Return (x, y) of the center of cell containing provided text 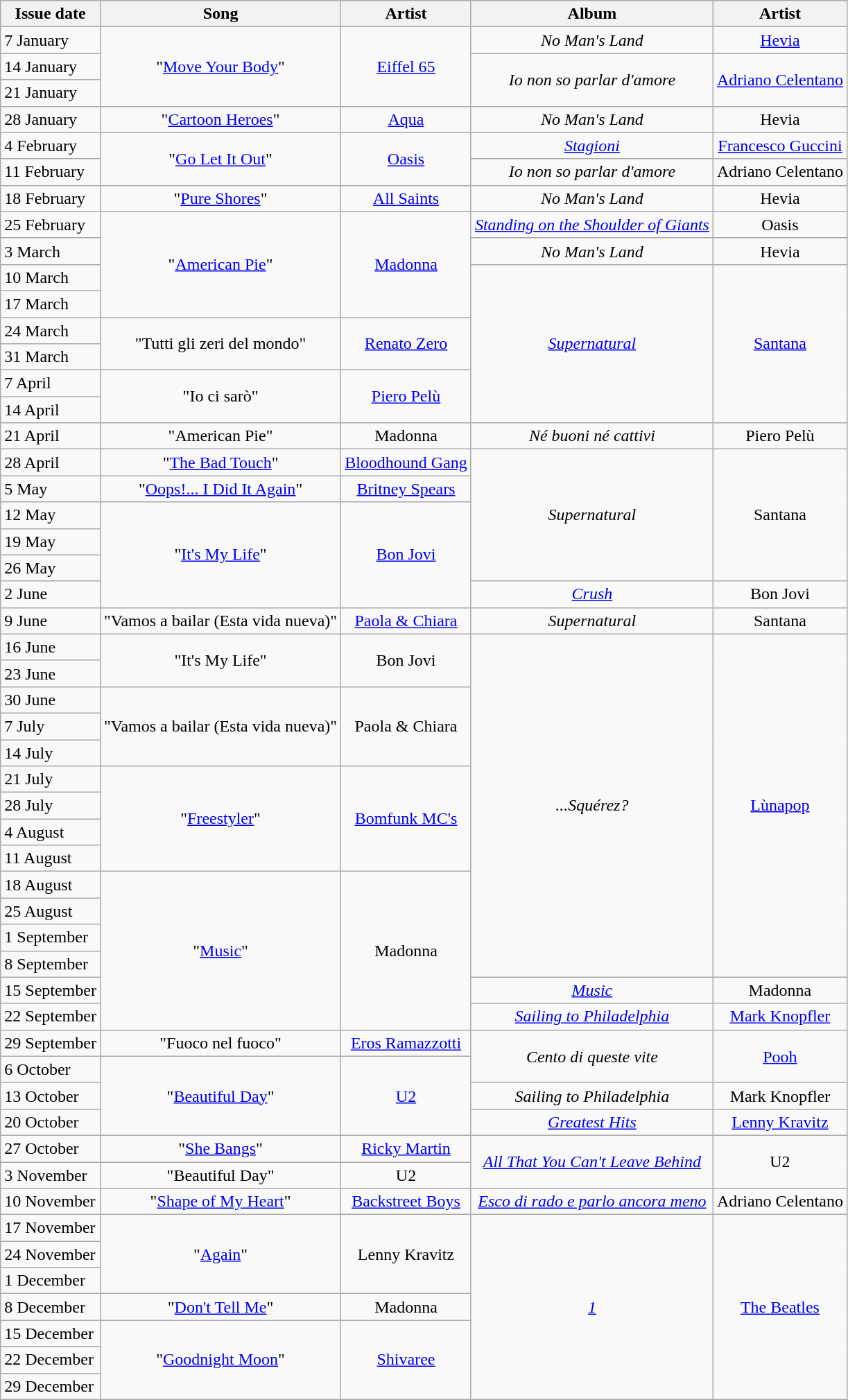
5 May (51, 489)
28 April (51, 463)
"Io ci sarò" (220, 397)
Backstreet Boys (406, 1202)
"Shape of My Heart" (220, 1202)
"Go Let It Out" (220, 159)
29 December (51, 1386)
"Goodnight Moon" (220, 1360)
3 March (51, 251)
28 July (51, 806)
23 June (51, 673)
8 December (51, 1307)
Album (592, 14)
21 January (51, 93)
4 February (51, 146)
"Cartoon Heroes" (220, 119)
11 August (51, 858)
2 June (51, 594)
"Again" (220, 1254)
4 August (51, 832)
"Music" (220, 951)
Stagioni (592, 146)
All That You Can't Leave Behind (592, 1161)
...Squérez? (592, 806)
7 April (51, 383)
27 October (51, 1148)
29 September (51, 1043)
7 July (51, 726)
The Beatles (779, 1307)
14 January (51, 67)
"Don't Tell Me" (220, 1307)
Bomfunk MC's (406, 819)
17 March (51, 304)
Greatest Hits (592, 1122)
Esco di rado e parlo ancora meno (592, 1202)
18 August (51, 885)
Né buoni né cattivi (592, 436)
"Pure Shores" (220, 198)
Francesco Guccini (779, 146)
22 September (51, 1017)
"Fuoco nel fuoco" (220, 1043)
21 July (51, 779)
Eros Ramazzotti (406, 1043)
15 September (51, 990)
Cento di queste vite (592, 1056)
1 September (51, 937)
8 September (51, 964)
10 November (51, 1202)
1 (592, 1307)
21 April (51, 436)
3 November (51, 1175)
10 March (51, 277)
"The Bad Touch" (220, 463)
Renato Zero (406, 344)
Britney Spears (406, 489)
12 May (51, 515)
28 January (51, 119)
7 January (51, 40)
18 February (51, 198)
Shivaree (406, 1360)
"She Bangs" (220, 1148)
Crush (592, 594)
14 July (51, 752)
Pooh (779, 1056)
13 October (51, 1096)
All Saints (406, 198)
Eiffel 65 (406, 67)
31 March (51, 357)
1 December (51, 1281)
"Oops!... I Did It Again" (220, 489)
24 March (51, 331)
11 February (51, 172)
Lùnapop (779, 806)
Music (592, 990)
24 November (51, 1254)
Standing on the Shoulder of Giants (592, 225)
22 December (51, 1360)
20 October (51, 1122)
19 May (51, 542)
25 August (51, 911)
16 June (51, 647)
14 April (51, 410)
Issue date (51, 14)
Aqua (406, 119)
Ricky Martin (406, 1148)
"Move Your Body" (220, 67)
6 October (51, 1069)
15 December (51, 1333)
26 May (51, 568)
25 February (51, 225)
9 June (51, 621)
30 June (51, 700)
"Freestyler" (220, 819)
"Tutti gli zeri del mondo" (220, 344)
Song (220, 14)
17 November (51, 1228)
Bloodhound Gang (406, 463)
